Extract the (X, Y) coordinate from the center of the cell holding the provided text.  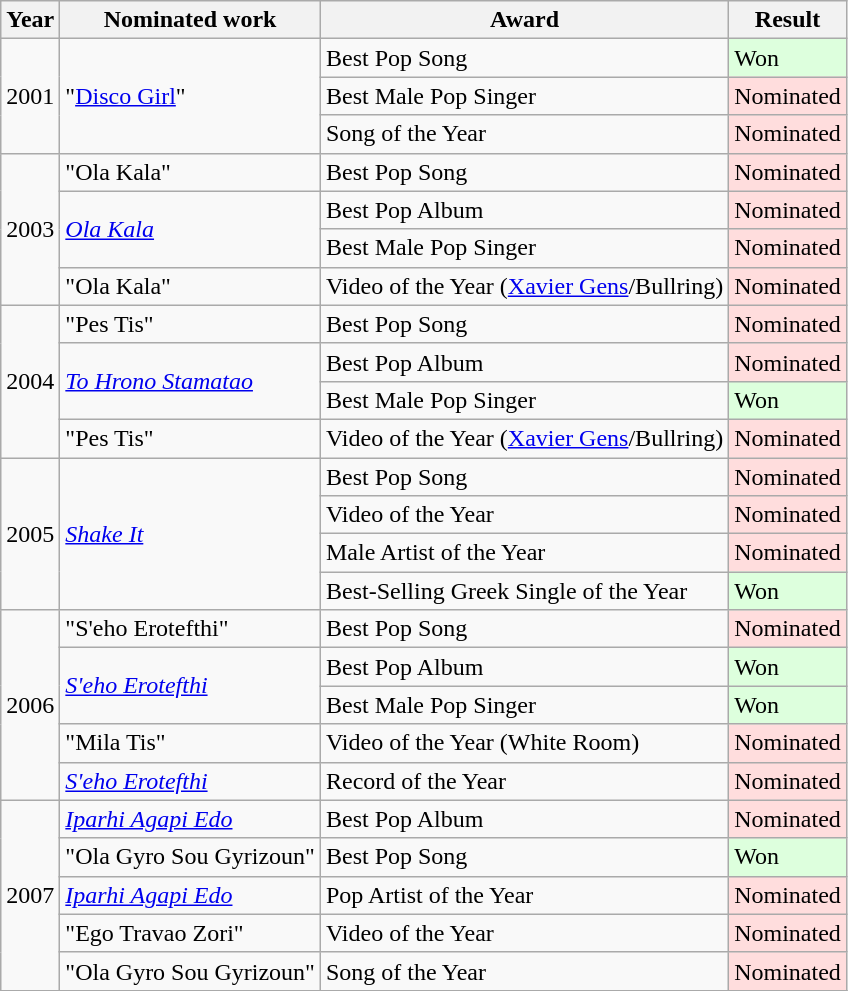
"Mila Tis" (190, 743)
Award (524, 20)
Best-Selling Greek Single of the Year (524, 591)
2004 (30, 381)
"Disco Girl" (190, 96)
"Ego Travao Zori" (190, 933)
2001 (30, 96)
Record of the Year (524, 781)
Male Artist of the Year (524, 553)
2006 (30, 705)
Year (30, 20)
Shake It (190, 534)
To Hrono Stamatao (190, 381)
2005 (30, 534)
Pop Artist of the Year (524, 895)
2003 (30, 229)
Video of the Year (White Room) (524, 743)
Ola Kala (190, 229)
Nominated work (190, 20)
2007 (30, 895)
Result (788, 20)
"S'eho Erotefthi" (190, 629)
